Capture the cell that displays the provided text and extract its (X, Y) central coordinate. 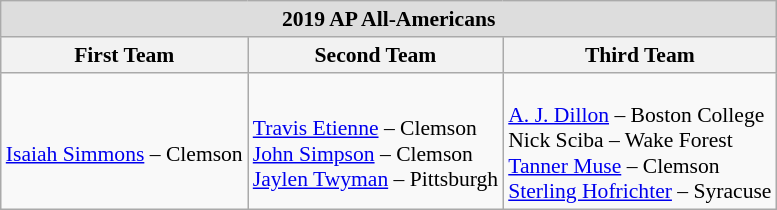
Travis Etienne – Clemson John Simpson – Clemson Jaylen Twyman – Pittsburgh (376, 141)
First Team (124, 55)
2019 AP All-Americans (389, 19)
A. J. Dillon – Boston College Nick Sciba – Wake Forest Tanner Muse – Clemson Sterling Hofrichter – Syracuse (640, 141)
Isaiah Simmons – Clemson (124, 141)
Second Team (376, 55)
Third Team (640, 55)
